From the cell containing the given text, extract its center point as [x, y] coordinate. 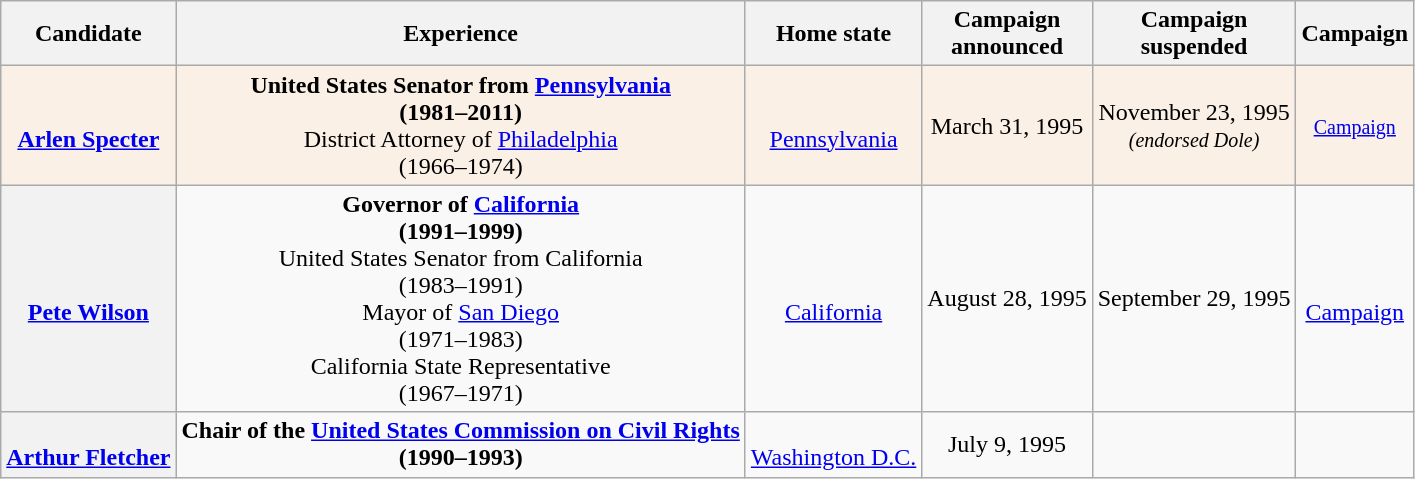
Campaign suspended [1194, 34]
August 28, 1995 [1007, 298]
Candidate [88, 34]
Arlen Specter [88, 126]
September 29, 1995 [1194, 298]
Arthur Fletcher [88, 444]
California [833, 298]
November 23, 1995(endorsed Dole) [1194, 126]
March 31, 1995 [1007, 126]
Washington D.C. [833, 444]
Pete Wilson [88, 298]
Home state [833, 34]
United States Senator from Pennsylvania(1981–2011)District Attorney of Philadelphia(1966–1974) [460, 126]
July 9, 1995 [1007, 444]
Campaignannounced [1007, 34]
Chair of the United States Commission on Civil Rights(1990–1993) [460, 444]
Experience [460, 34]
Pennsylvania [833, 126]
